Pinpoint the cell where the given text exists, returning its [X, Y] midpoint coordinate. 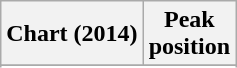
Chart (2014) [72, 34]
Peakposition [189, 34]
